From the cell containing the given text, extract its center point as (x, y) coordinate. 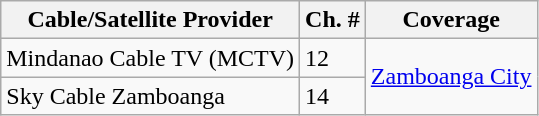
Zamboanga City (451, 77)
Cable/Satellite Provider (150, 20)
Ch. # (333, 20)
Sky Cable Zamboanga (150, 96)
12 (333, 58)
Coverage (451, 20)
14 (333, 96)
Mindanao Cable TV (MCTV) (150, 58)
